Output the (X, Y) coordinate of the center of the cell containing the given text.  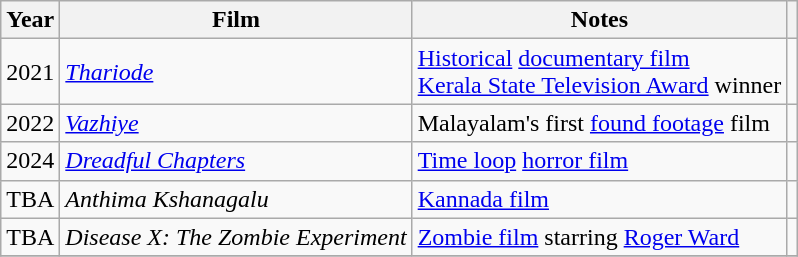
2024 (30, 161)
2021 (30, 72)
Disease X: The Zombie Experiment (236, 237)
Historical documentary filmKerala State Television Award winner (600, 72)
Malayalam's first found footage film (600, 123)
Time loop horror film (600, 161)
Film (236, 20)
Year (30, 20)
Vazhiye (236, 123)
Dreadful Chapters (236, 161)
2022 (30, 123)
Kannada film (600, 199)
Anthima Kshanagalu (236, 199)
Thariode (236, 72)
Zombie film starring Roger Ward (600, 237)
Notes (600, 20)
